Determine the [x, y] coordinate at the center of the cell enclosing the given text.  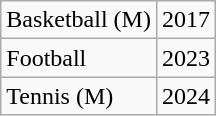
Basketball (M) [79, 20]
2017 [186, 20]
2024 [186, 96]
2023 [186, 58]
Football [79, 58]
Tennis (M) [79, 96]
